Detect which cell encompasses the target text, then output its (x, y) center coordinate. 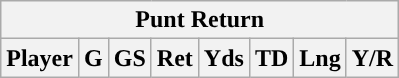
Player (40, 58)
Y/R (372, 58)
G (93, 58)
Ret (174, 58)
Punt Return (200, 20)
Lng (320, 58)
TD (271, 58)
Yds (224, 58)
GS (130, 58)
